Return (x, y) of the center of cell containing provided text 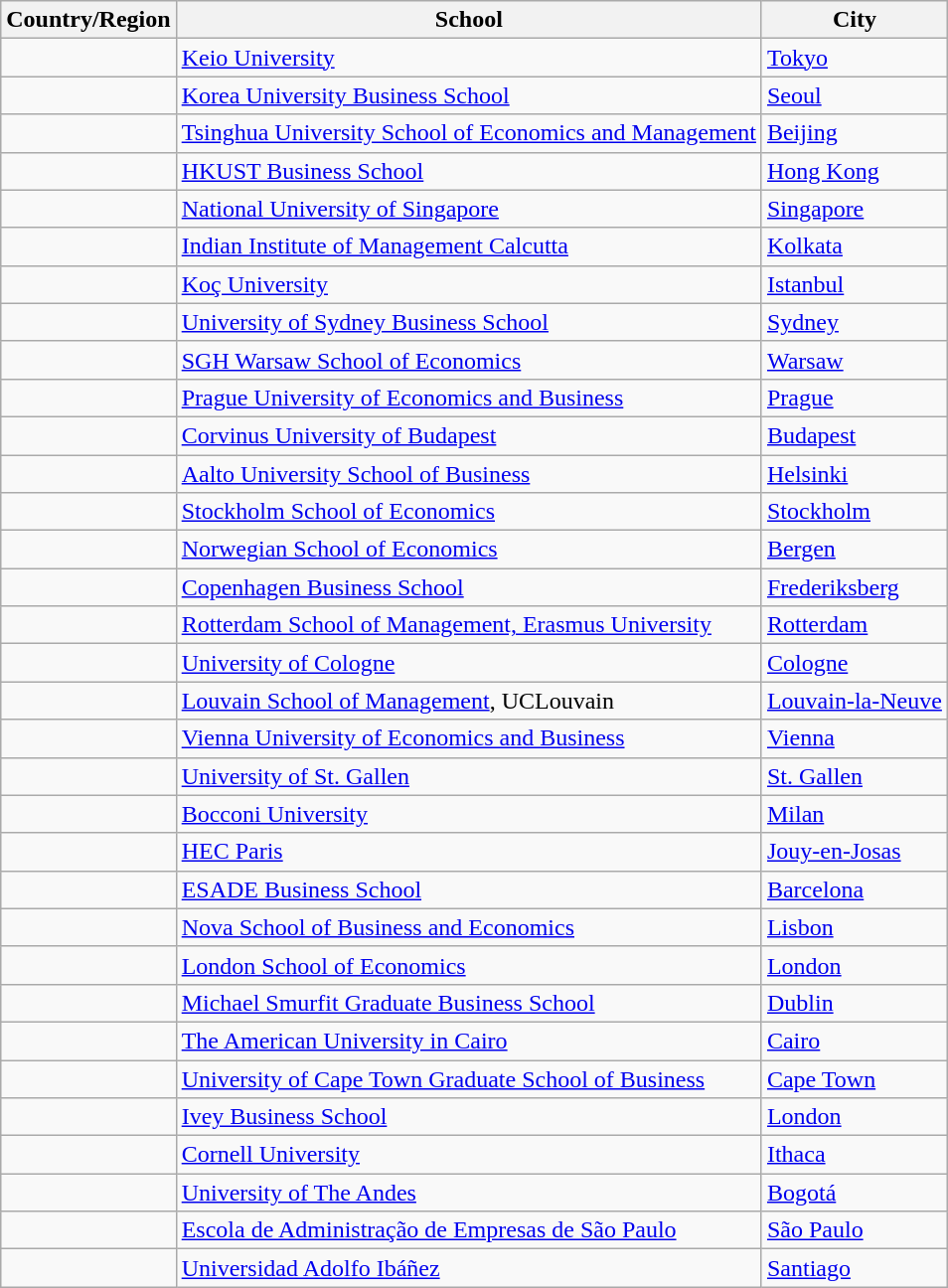
Bergen (855, 550)
Korea University Business School (469, 95)
Rotterdam (855, 625)
SGH Warsaw School of Economics (469, 360)
Jouy-en-Josas (855, 852)
Tokyo (855, 58)
Lisbon (855, 927)
Frederiksberg (855, 587)
Istanbul (855, 284)
Ithaca (855, 1155)
Cape Town (855, 1078)
Louvain School of Management, UCLouvain (469, 701)
Milan (855, 814)
National University of Singapore (469, 209)
University of Cape Town Graduate School of Business (469, 1078)
Stockholm (855, 512)
Copenhagen Business School (469, 587)
Vienna (855, 738)
St. Gallen (855, 776)
Cornell University (469, 1155)
University of Sydney Business School (469, 322)
Bogotá (855, 1193)
Beijing (855, 133)
University of The Andes (469, 1193)
Kolkata (855, 246)
Budapest (855, 435)
Country/Region (88, 20)
Louvain-la-Neuve (855, 701)
Vienna University of Economics and Business (469, 738)
Keio University (469, 58)
Hong Kong (855, 171)
Helsinki (855, 474)
Prague University of Economics and Business (469, 398)
University of St. Gallen (469, 776)
Koç University (469, 284)
São Paulo (855, 1230)
Nova School of Business and Economics (469, 927)
Corvinus University of Budapest (469, 435)
London School of Economics (469, 965)
Norwegian School of Economics (469, 550)
Prague (855, 398)
ESADE Business School (469, 889)
Escola de Administração de Empresas de São Paulo (469, 1230)
Indian Institute of Management Calcutta (469, 246)
Santiago (855, 1268)
Dublin (855, 1003)
Rotterdam School of Management, Erasmus University (469, 625)
HEC Paris (469, 852)
Cairo (855, 1041)
Stockholm School of Economics (469, 512)
School (469, 20)
Cologne (855, 663)
Sydney (855, 322)
City (855, 20)
Bocconi University (469, 814)
The American University in Cairo (469, 1041)
Universidad Adolfo Ibáñez (469, 1268)
Seoul (855, 95)
Michael Smurfit Graduate Business School (469, 1003)
HKUST Business School (469, 171)
University of Cologne (469, 663)
Aalto University School of Business (469, 474)
Ivey Business School (469, 1117)
Singapore (855, 209)
Tsinghua University School of Economics and Management (469, 133)
Warsaw (855, 360)
Barcelona (855, 889)
